Output the (X, Y) coordinate of the center of the cell containing the given text.  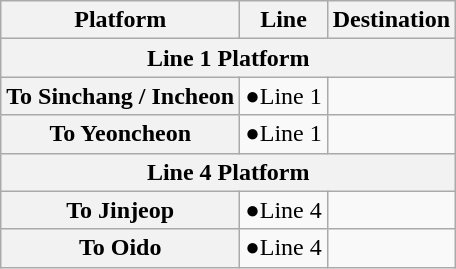
Line (284, 20)
To Yeoncheon (120, 134)
Platform (120, 20)
Destination (391, 20)
Line 1 Platform (228, 58)
To Oido (120, 248)
To Jinjeop (120, 210)
To Sinchang / Incheon (120, 96)
Line 4 Platform (228, 172)
